Detect which cell encompasses the target text, then output its (X, Y) center coordinate. 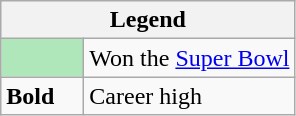
Career high (190, 96)
Bold (42, 96)
Won the Super Bowl (190, 58)
Legend (148, 20)
